Determine the (x, y) coordinate at the center of the cell enclosing the given text.  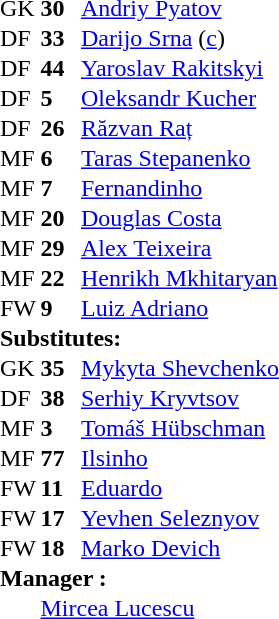
9 (59, 308)
26 (59, 128)
Răzvan Raț (180, 128)
7 (59, 188)
29 (59, 248)
Yevhen Seleznyov (180, 518)
44 (59, 68)
Douglas Costa (180, 218)
77 (59, 458)
Marko Devich (180, 548)
38 (59, 398)
3 (59, 428)
Luiz Adriano (180, 308)
Alex Teixeira (180, 248)
20 (59, 218)
Yaroslav Rakitskyi (180, 68)
Mykyta Shevchenko (180, 368)
5 (59, 98)
Tomáš Hübschman (180, 428)
6 (59, 158)
Darijo Srna (c) (180, 38)
Oleksandr Kucher (180, 98)
17 (59, 518)
22 (59, 278)
GK (19, 368)
33 (59, 38)
18 (59, 548)
Henrikh Mkhitaryan (180, 278)
Fernandinho (180, 188)
Taras Stepanenko (180, 158)
Ilsinho (180, 458)
Eduardo (180, 488)
Serhiy Kryvtsov (180, 398)
35 (59, 368)
11 (59, 488)
